Determine the [x, y] coordinate at the center of the cell enclosing the given text.  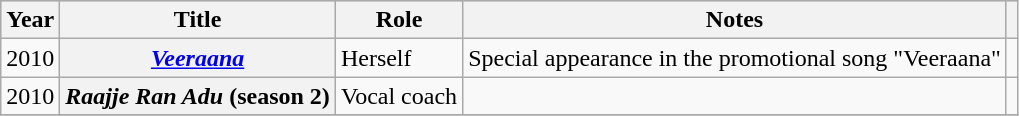
Role [398, 20]
Notes [735, 20]
Year [30, 20]
Raajje Ran Adu (season 2) [198, 96]
Special appearance in the promotional song "Veeraana" [735, 58]
Veeraana [198, 58]
Vocal coach [398, 96]
Herself [398, 58]
Title [198, 20]
